Return (x, y) of the center of cell containing provided text 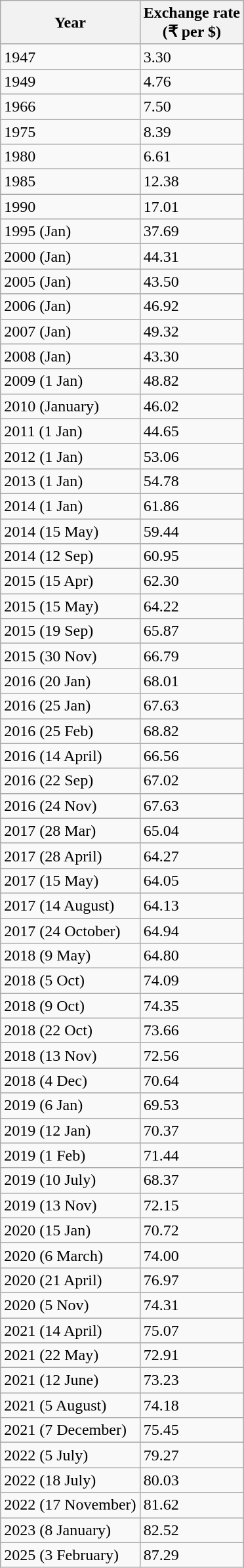
2016 (25 Jan) (70, 706)
64.27 (192, 856)
72.56 (192, 1056)
60.95 (192, 556)
79.27 (192, 1455)
54.78 (192, 481)
82.52 (192, 1530)
46.92 (192, 306)
2018 (4 Dec) (70, 1081)
3.30 (192, 56)
2012 (1 Jan) (70, 456)
1975 (70, 132)
74.18 (192, 1405)
2011 (1 Jan) (70, 431)
2018 (9 May) (70, 956)
68.37 (192, 1180)
74.35 (192, 1006)
4.76 (192, 81)
2020 (15 Jan) (70, 1230)
1966 (70, 106)
2014 (12 Sep) (70, 556)
76.97 (192, 1280)
1947 (70, 56)
2022 (18 July) (70, 1480)
80.03 (192, 1480)
49.32 (192, 331)
8.39 (192, 132)
48.82 (192, 381)
7.50 (192, 106)
66.56 (192, 756)
2015 (15 May) (70, 606)
87.29 (192, 1555)
2019 (1 Feb) (70, 1155)
2019 (12 Jan) (70, 1130)
43.30 (192, 356)
2022 (5 July) (70, 1455)
67.02 (192, 781)
75.07 (192, 1330)
66.79 (192, 656)
2005 (Jan) (70, 281)
2021 (22 May) (70, 1355)
62.30 (192, 581)
2016 (25 Feb) (70, 731)
2015 (30 Nov) (70, 656)
71.44 (192, 1155)
2025 (3 February) (70, 1555)
2020 (5 Nov) (70, 1305)
74.00 (192, 1255)
Exchange rate(₹ per $) (192, 22)
2015 (19 Sep) (70, 631)
2018 (5 Oct) (70, 981)
2016 (22 Sep) (70, 781)
2019 (13 Nov) (70, 1205)
2019 (10 July) (70, 1180)
2021 (5 August) (70, 1405)
68.82 (192, 731)
2022 (17 November) (70, 1505)
2006 (Jan) (70, 306)
2017 (14 August) (70, 905)
44.65 (192, 431)
70.64 (192, 1081)
2021 (12 June) (70, 1380)
2017 (28 Mar) (70, 831)
65.04 (192, 831)
44.31 (192, 257)
2007 (Jan) (70, 331)
73.23 (192, 1380)
72.15 (192, 1205)
74.09 (192, 981)
2016 (14 April) (70, 756)
2017 (24 October) (70, 931)
2021 (7 December) (70, 1430)
64.94 (192, 931)
2016 (20 Jan) (70, 681)
1990 (70, 207)
64.80 (192, 956)
2019 (6 Jan) (70, 1105)
2013 (1 Jan) (70, 481)
17.01 (192, 207)
75.45 (192, 1430)
46.02 (192, 406)
2018 (13 Nov) (70, 1056)
2015 (15 Apr) (70, 581)
68.01 (192, 681)
69.53 (192, 1105)
64.05 (192, 880)
2020 (21 April) (70, 1280)
2009 (1 Jan) (70, 381)
70.72 (192, 1230)
2014 (15 May) (70, 531)
12.38 (192, 182)
61.86 (192, 506)
2010 (January) (70, 406)
2016 (24 Nov) (70, 806)
64.13 (192, 905)
81.62 (192, 1505)
2020 (6 March) (70, 1255)
2021 (14 April) (70, 1330)
1980 (70, 157)
1985 (70, 182)
37.69 (192, 232)
43.50 (192, 281)
74.31 (192, 1305)
1949 (70, 81)
64.22 (192, 606)
53.06 (192, 456)
1995 (Jan) (70, 232)
2008 (Jan) (70, 356)
59.44 (192, 531)
65.87 (192, 631)
73.66 (192, 1031)
2014 (1 Jan) (70, 506)
2017 (28 April) (70, 856)
Year (70, 22)
72.91 (192, 1355)
2018 (9 Oct) (70, 1006)
2018 (22 Oct) (70, 1031)
2023 (8 January) (70, 1530)
70.37 (192, 1130)
6.61 (192, 157)
2000 (Jan) (70, 257)
2017 (15 May) (70, 880)
